Capture the cell that displays the provided text and extract its [x, y] central coordinate. 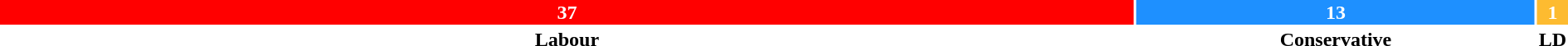
13 [1336, 12]
37 [567, 12]
1 [1553, 12]
